Determine the (x, y) coordinate at the center of the cell enclosing the given text.  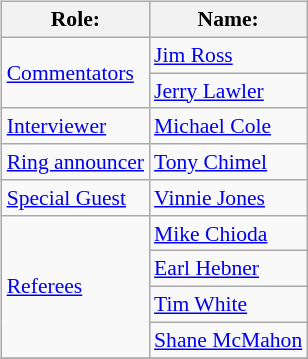
Name: (228, 20)
Role: (76, 20)
Michael Cole (228, 126)
Jim Ross (228, 55)
Interviewer (76, 126)
Special Guest (76, 198)
Earl Hebner (228, 269)
Tony Chimel (228, 162)
Vinnie Jones (228, 198)
Mike Chioda (228, 233)
Ring announcer (76, 162)
Shane McMahon (228, 340)
Tim White (228, 305)
Commentators (76, 72)
Jerry Lawler (228, 91)
Referees (76, 286)
